Identify which cell holds the provided text, then report its (X, Y) central coordinate. 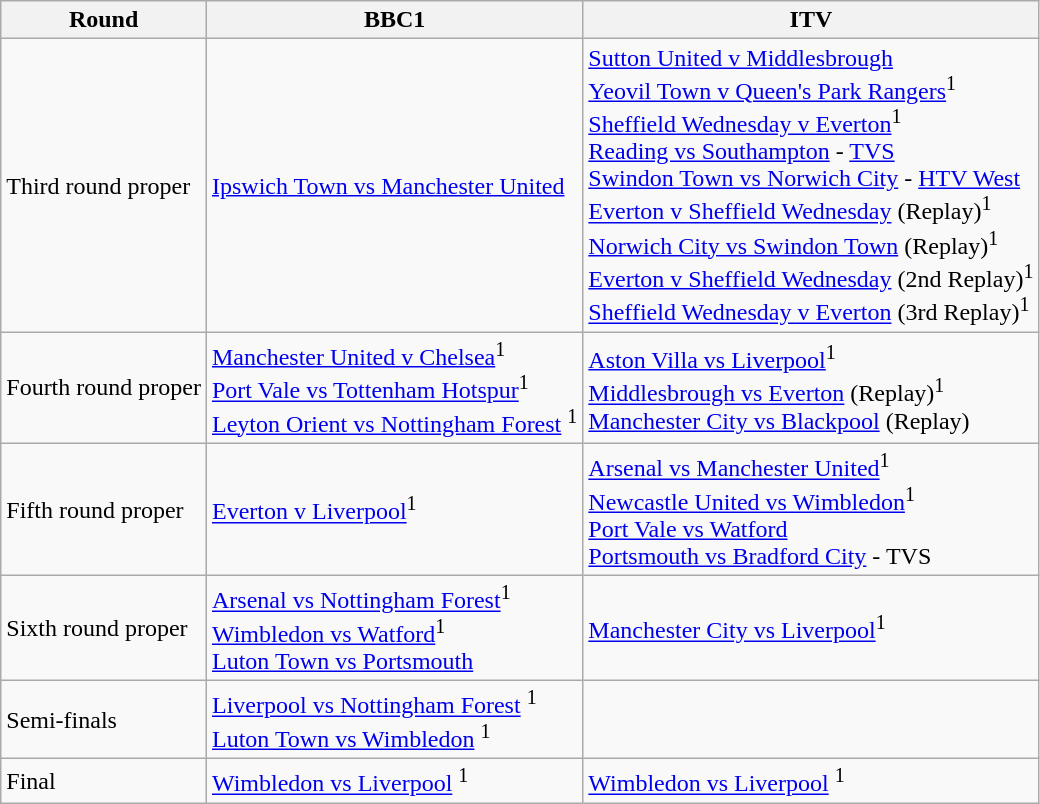
BBC1 (394, 20)
Liverpool vs Nottingham Forest 1Luton Town vs Wimbledon 1 (394, 719)
Everton v Liverpool1 (394, 509)
Fifth round proper (104, 509)
Manchester City vs Liverpool1 (811, 628)
Sixth round proper (104, 628)
Final (104, 782)
Arsenal vs Nottingham Forest1Wimbledon vs Watford1Luton Town vs Portsmouth (394, 628)
ITV (811, 20)
Semi-finals (104, 719)
Arsenal vs Manchester United1Newcastle United vs Wimbledon1Port Vale vs WatfordPortsmouth vs Bradford City - TVS (811, 509)
Aston Villa vs Liverpool1Middlesbrough vs Everton (Replay)1Manchester City vs Blackpool (Replay) (811, 388)
Manchester United v Chelsea1Port Vale vs Tottenham Hotspur1Leyton Orient vs Nottingham Forest 1 (394, 388)
Ipswich Town vs Manchester United (394, 186)
Fourth round proper (104, 388)
Round (104, 20)
Third round proper (104, 186)
